Capture the cell that displays the provided text and extract its [X, Y] central coordinate. 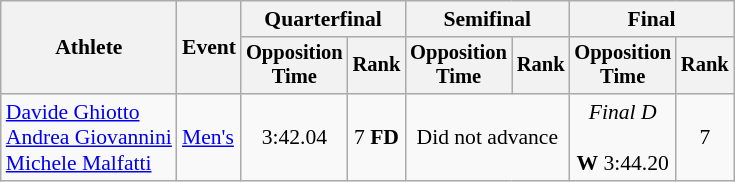
Men's [209, 138]
Quarterfinal [323, 19]
Final DW 3:44.20 [622, 138]
7 FD [377, 138]
7 [705, 138]
Did not advance [487, 138]
Event [209, 48]
3:42.04 [294, 138]
Final [651, 19]
Semifinal [487, 19]
Davide GhiottoAndrea GiovanniniMichele Malfatti [89, 138]
Athlete [89, 48]
